Extract the [X, Y] coordinate from the center of the cell holding the provided text.  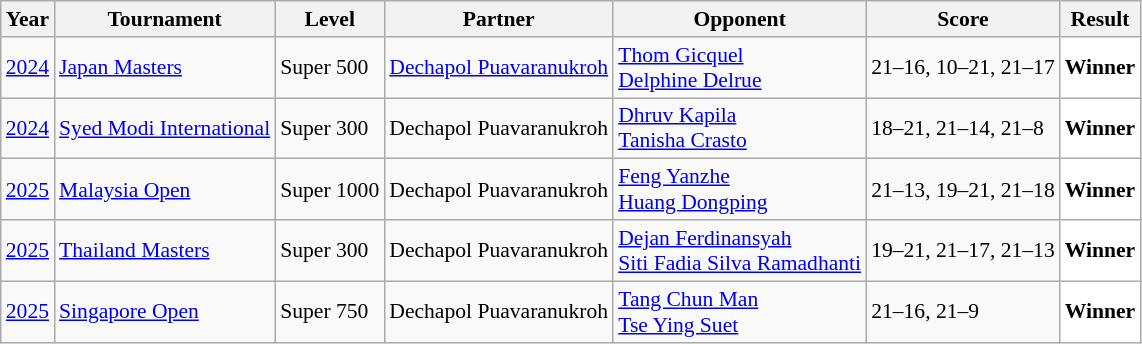
19–21, 21–17, 21–13 [963, 250]
Thailand Masters [164, 250]
Partner [498, 19]
Thom Gicquel Delphine Delrue [740, 68]
Syed Modi International [164, 128]
Result [1100, 19]
Tang Chun Man Tse Ying Suet [740, 312]
Tournament [164, 19]
18–21, 21–14, 21–8 [963, 128]
Dejan Ferdinansyah Siti Fadia Silva Ramadhanti [740, 250]
Super 750 [330, 312]
Year [28, 19]
Japan Masters [164, 68]
21–16, 10–21, 21–17 [963, 68]
Singapore Open [164, 312]
Score [963, 19]
Feng Yanzhe Huang Dongping [740, 190]
Super 500 [330, 68]
Malaysia Open [164, 190]
Super 1000 [330, 190]
21–16, 21–9 [963, 312]
Level [330, 19]
Dhruv Kapila Tanisha Crasto [740, 128]
Opponent [740, 19]
21–13, 19–21, 21–18 [963, 190]
